From the cell containing the given text, extract its center point as [X, Y] coordinate. 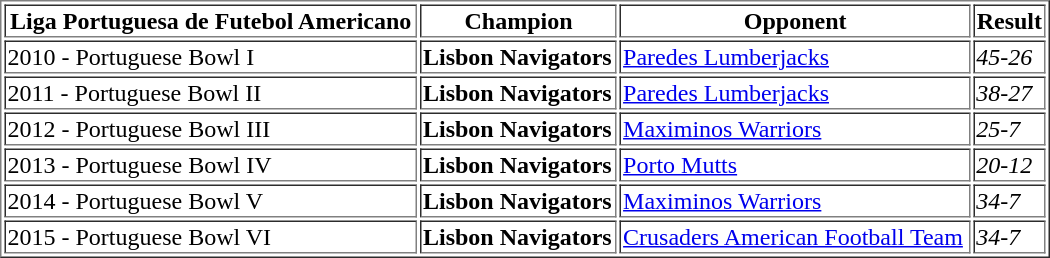
2014 - Portuguese Bowl V [210, 200]
2011 - Portuguese Bowl II [210, 92]
45-26 [1009, 56]
Liga Portuguesa de Futebol Americano [210, 20]
2012 - Portuguese Bowl III [210, 128]
25-7 [1009, 128]
2010 - Portuguese Bowl I [210, 56]
Crusaders American Football Team [795, 236]
2013 - Portuguese Bowl IV [210, 164]
2015 - Portuguese Bowl VI [210, 236]
Opponent [795, 20]
38-27 [1009, 92]
Porto Mutts [795, 164]
Result [1009, 20]
Champion [518, 20]
20-12 [1009, 164]
